Identify which cell holds the provided text, then report its [X, Y] central coordinate. 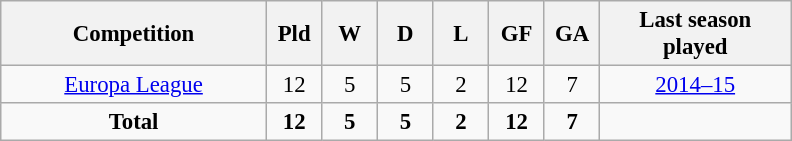
2014–15 [696, 85]
L [461, 34]
Total [134, 122]
Pld [294, 34]
GF [517, 34]
D [406, 34]
W [350, 34]
Europa League [134, 85]
Last season played [696, 34]
Competition [134, 34]
GA [572, 34]
